For the text-containing cell, return its midpoint in (X, Y) coordinate format. 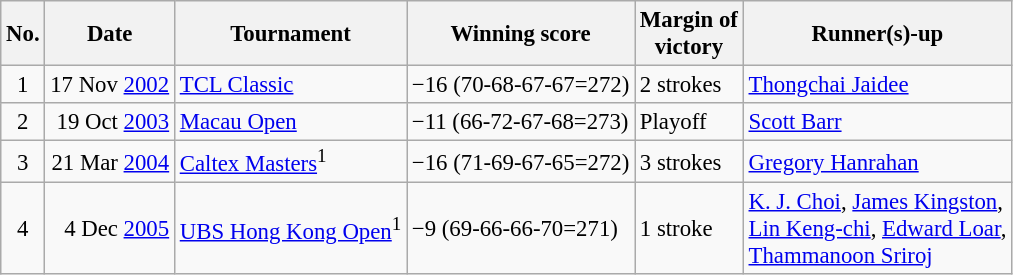
−9 (69-66-66-70=271) (521, 229)
1 (23, 85)
−16 (71-69-67-65=272) (521, 162)
4 Dec 2005 (110, 229)
21 Mar 2004 (110, 162)
Date (110, 34)
Tournament (290, 34)
Runner(s)-up (877, 34)
Macau Open (290, 122)
1 stroke (690, 229)
TCL Classic (290, 85)
−11 (66-72-67-68=273) (521, 122)
Margin ofvictory (690, 34)
2 strokes (690, 85)
4 (23, 229)
Gregory Hanrahan (877, 162)
No. (23, 34)
Caltex Masters1 (290, 162)
−16 (70-68-67-67=272) (521, 85)
Winning score (521, 34)
19 Oct 2003 (110, 122)
3 strokes (690, 162)
Scott Barr (877, 122)
UBS Hong Kong Open1 (290, 229)
2 (23, 122)
3 (23, 162)
Thongchai Jaidee (877, 85)
Playoff (690, 122)
K. J. Choi, James Kingston, Lin Keng-chi, Edward Loar, Thammanoon Sriroj (877, 229)
17 Nov 2002 (110, 85)
